Capture the cell that displays the provided text and extract its (x, y) central coordinate. 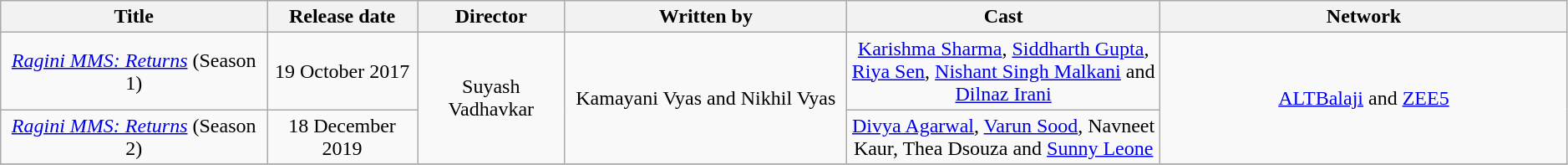
Written by (706, 17)
Cast (1004, 17)
Kamayani Vyas and Nikhil Vyas (706, 99)
ALTBalaji and ZEE5 (1364, 99)
Ragini MMS: Returns (Season 2) (134, 137)
19 October 2017 (343, 71)
Release date (343, 17)
Ragini MMS: Returns (Season 1) (134, 71)
Suyash Vadhavkar (491, 99)
Title (134, 17)
Network (1364, 17)
Divya Agarwal, Varun Sood, Navneet Kaur, Thea Dsouza and Sunny Leone (1004, 137)
Karishma Sharma, Siddharth Gupta, Riya Sen, Nishant Singh Malkani and Dilnaz Irani (1004, 71)
18 December 2019 (343, 137)
Director (491, 17)
